Return the (x, y) coordinate for the center point of the cell that contains the specified text.  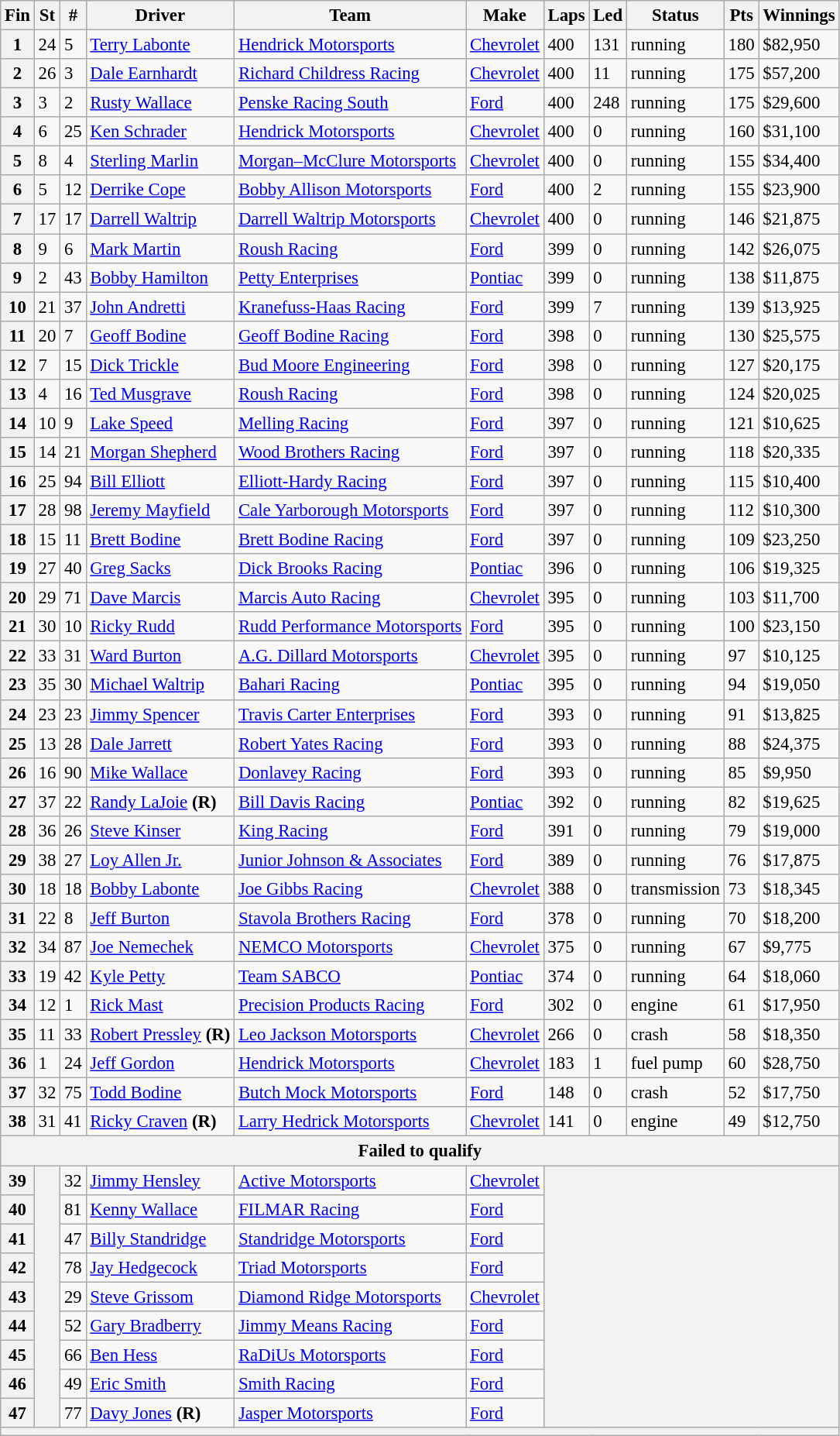
Ward Burton (160, 656)
$19,000 (799, 831)
$12,750 (799, 1122)
Make (505, 15)
$18,200 (799, 918)
Steve Grissom (160, 1297)
Dale Jarrett (160, 744)
Geoff Bodine (160, 335)
Davy Jones (R) (160, 1413)
$10,300 (799, 510)
88 (742, 744)
RaDiUs Motorsports (350, 1355)
39 (18, 1180)
$31,100 (799, 132)
Mike Wallace (160, 772)
Standridge Motorsports (350, 1238)
Team (350, 15)
58 (742, 1035)
118 (742, 452)
$24,375 (799, 744)
71 (73, 598)
fuel pump (675, 1063)
124 (742, 394)
Bud Moore Engineering (350, 365)
Billy Standridge (160, 1238)
$23,250 (799, 540)
103 (742, 598)
Bobby Allison Motorsports (350, 190)
Rudd Performance Motorsports (350, 627)
64 (742, 977)
375 (567, 947)
Brett Bodine Racing (350, 540)
$10,125 (799, 656)
248 (609, 103)
Petty Enterprises (350, 277)
Team SABCO (350, 977)
Jimmy Spencer (160, 714)
Ricky Craven (R) (160, 1122)
85 (742, 772)
FILMAR Racing (350, 1209)
Bill Davis Racing (350, 802)
$20,175 (799, 365)
138 (742, 277)
98 (73, 510)
Sterling Marlin (160, 161)
Rusty Wallace (160, 103)
Darrell Waltrip Motorsports (350, 219)
Travis Carter Enterprises (350, 714)
Precision Products Racing (350, 1005)
112 (742, 510)
John Andretti (160, 307)
Richard Childress Racing (350, 74)
44 (18, 1326)
Dick Trickle (160, 365)
Led (609, 15)
Jeff Gordon (160, 1063)
Donlavey Racing (350, 772)
Mark Martin (160, 249)
Larry Hedrick Motorsports (350, 1122)
374 (567, 977)
79 (742, 831)
Eric Smith (160, 1384)
180 (742, 45)
Elliott-Hardy Racing (350, 481)
Morgan Shepherd (160, 452)
Pts (742, 15)
$57,200 (799, 74)
142 (742, 249)
Geoff Bodine Racing (350, 335)
Active Motorsports (350, 1180)
# (73, 15)
60 (742, 1063)
Joe Nemechek (160, 947)
90 (73, 772)
Bobby Hamilton (160, 277)
Derrike Cope (160, 190)
Bahari Racing (350, 685)
Robert Yates Racing (350, 744)
King Racing (350, 831)
Leo Jackson Motorsports (350, 1035)
$11,700 (799, 598)
148 (567, 1093)
$9,775 (799, 947)
Ted Musgrave (160, 394)
Diamond Ridge Motorsports (350, 1297)
Winnings (799, 15)
146 (742, 219)
388 (567, 889)
Marcis Auto Racing (350, 598)
67 (742, 947)
$20,335 (799, 452)
Jeremy Mayfield (160, 510)
Loy Allen Jr. (160, 860)
Jimmy Hensley (160, 1180)
Triad Motorsports (350, 1267)
70 (742, 918)
141 (567, 1122)
Michael Waltrip (160, 685)
389 (567, 860)
76 (742, 860)
Cale Yarborough Motorsports (350, 510)
160 (742, 132)
Lake Speed (160, 423)
$11,875 (799, 277)
121 (742, 423)
73 (742, 889)
127 (742, 365)
130 (742, 335)
$21,875 (799, 219)
Randy LaJoie (R) (160, 802)
Fin (18, 15)
Gary Bradberry (160, 1326)
$13,825 (799, 714)
NEMCO Motorsports (350, 947)
396 (567, 569)
Terry Labonte (160, 45)
$10,625 (799, 423)
109 (742, 540)
131 (609, 45)
91 (742, 714)
Bobby Labonte (160, 889)
$23,150 (799, 627)
Kenny Wallace (160, 1209)
Steve Kinser (160, 831)
$17,750 (799, 1093)
Joe Gibbs Racing (350, 889)
106 (742, 569)
46 (18, 1384)
Butch Mock Motorsports (350, 1093)
Brett Bodine (160, 540)
266 (567, 1035)
$28,750 (799, 1063)
A.G. Dillard Motorsports (350, 656)
78 (73, 1267)
St (46, 15)
$19,325 (799, 569)
$26,075 (799, 249)
Kranefuss-Haas Racing (350, 307)
391 (567, 831)
Driver (160, 15)
Melling Racing (350, 423)
Robert Pressley (R) (160, 1035)
$25,575 (799, 335)
77 (73, 1413)
Ben Hess (160, 1355)
302 (567, 1005)
100 (742, 627)
Darrell Waltrip (160, 219)
Stavola Brothers Racing (350, 918)
Rick Mast (160, 1005)
Dave Marcis (160, 598)
Jasper Motorsports (350, 1413)
Jimmy Means Racing (350, 1326)
$17,875 (799, 860)
81 (73, 1209)
$19,050 (799, 685)
183 (567, 1063)
Todd Bodine (160, 1093)
Laps (567, 15)
$23,900 (799, 190)
$10,400 (799, 481)
$18,345 (799, 889)
Dick Brooks Racing (350, 569)
139 (742, 307)
115 (742, 481)
Ken Schrader (160, 132)
97 (742, 656)
Dale Earnhardt (160, 74)
$18,350 (799, 1035)
Morgan–McClure Motorsports (350, 161)
Jay Hedgecock (160, 1267)
$17,950 (799, 1005)
$82,950 (799, 45)
$9,950 (799, 772)
$34,400 (799, 161)
87 (73, 947)
$18,060 (799, 977)
75 (73, 1093)
61 (742, 1005)
$13,925 (799, 307)
378 (567, 918)
Status (675, 15)
Kyle Petty (160, 977)
Smith Racing (350, 1384)
392 (567, 802)
$19,625 (799, 802)
transmission (675, 889)
82 (742, 802)
$20,025 (799, 394)
Jeff Burton (160, 918)
45 (18, 1355)
Bill Elliott (160, 481)
$29,600 (799, 103)
66 (73, 1355)
Wood Brothers Racing (350, 452)
Failed to qualify (420, 1151)
Greg Sacks (160, 569)
Penske Racing South (350, 103)
Junior Johnson & Associates (350, 860)
Ricky Rudd (160, 627)
